Identify which cell holds the provided text, then report its [x, y] central coordinate. 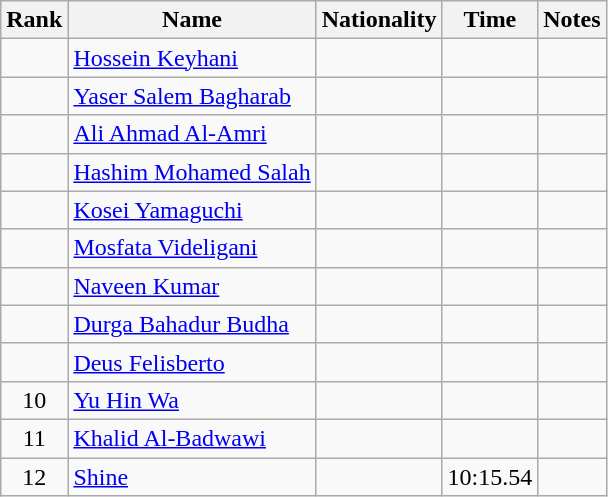
Naveen Kumar [192, 286]
11 [34, 438]
Deus Felisberto [192, 362]
Hossein Keyhani [192, 58]
Kosei Yamaguchi [192, 210]
10 [34, 400]
Name [192, 20]
Shine [192, 477]
Time [490, 20]
12 [34, 477]
Rank [34, 20]
Ali Ahmad Al-Amri [192, 134]
Yu Hin Wa [192, 400]
10:15.54 [490, 477]
Notes [572, 20]
Yaser Salem Bagharab [192, 96]
Nationality [379, 20]
Durga Bahadur Budha [192, 324]
Khalid Al-Badwawi [192, 438]
Mosfata Videligani [192, 248]
Hashim Mohamed Salah [192, 172]
